Pinpoint the cell where the given text exists, returning its (X, Y) midpoint coordinate. 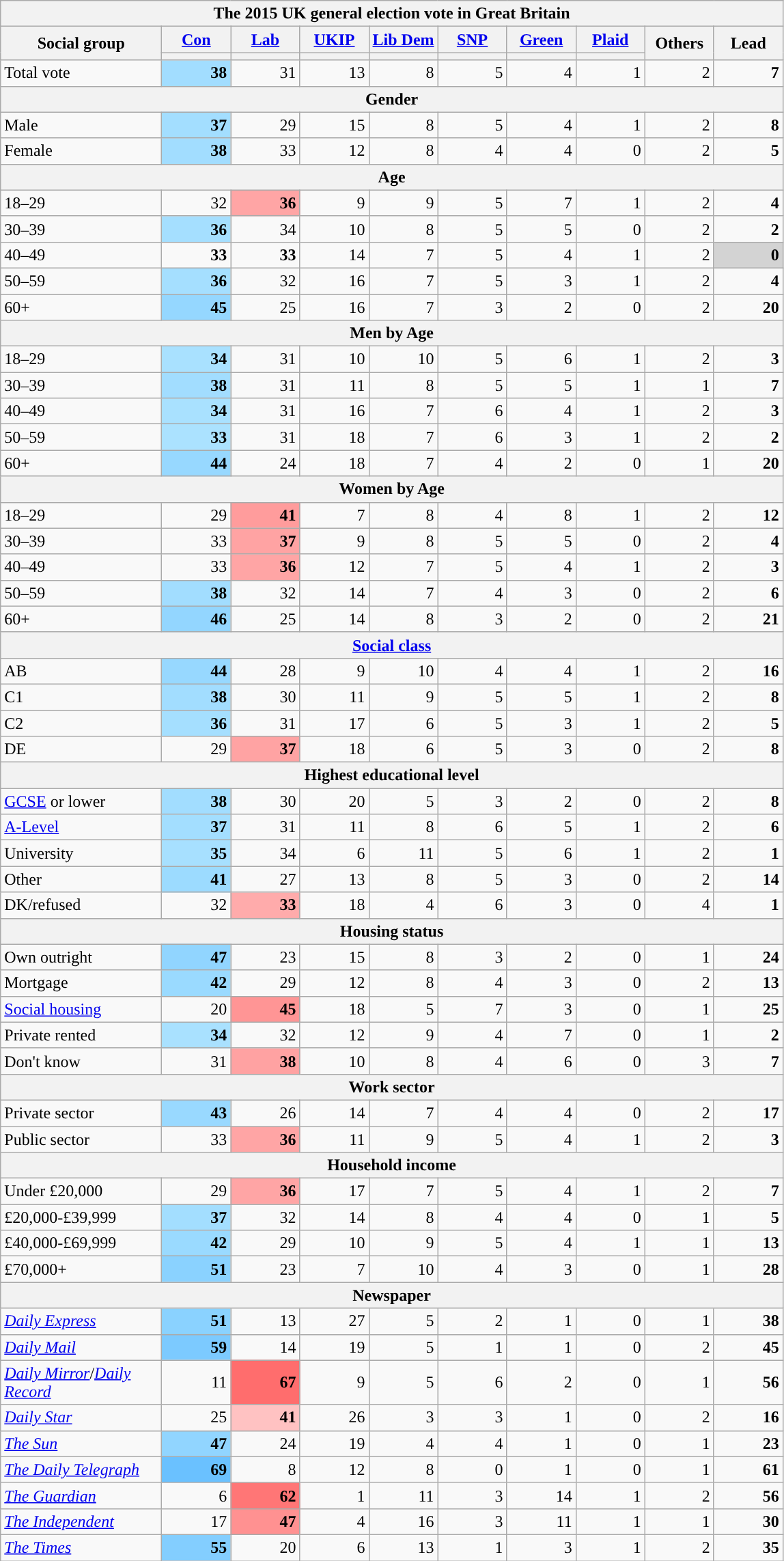
SNP (473, 40)
C1 (81, 697)
21 (748, 619)
Plaid (611, 40)
46 (197, 619)
Daily Express (81, 1321)
Public sector (81, 1139)
Lib Dem (403, 40)
59 (197, 1347)
Work sector (392, 1087)
The Sun (81, 1443)
Daily Mirror/Daily Record (81, 1383)
69 (197, 1469)
The 2015 UK general election vote in Great Britain (392, 14)
The Guardian (81, 1495)
Daily Mail (81, 1347)
Gender (392, 99)
AB (81, 671)
Mortgage (81, 983)
Highest educational level (392, 775)
67 (265, 1383)
Women by Age (392, 489)
University (81, 853)
Lab (265, 40)
55 (197, 1547)
Housing status (392, 931)
62 (265, 1495)
Social housing (81, 1009)
Total vote (81, 73)
Own outright (81, 957)
£20,000-£39,999 (81, 1217)
Con (197, 40)
Male (81, 125)
C2 (81, 723)
Social group (81, 44)
Social class (392, 645)
£70,000+ (81, 1269)
61 (748, 1469)
DE (81, 749)
Age (392, 177)
Under £20,000 (81, 1191)
Household income (392, 1165)
The Daily Telegraph (81, 1469)
Private sector (81, 1113)
Green (541, 40)
UKIP (335, 40)
GCSE or lower (81, 801)
Others (679, 44)
Other (81, 879)
Newspaper (392, 1295)
Female (81, 151)
The Independent (81, 1521)
Don't know (81, 1061)
The Times (81, 1547)
Men by Age (392, 333)
£40,000-£69,999 (81, 1243)
Private rented (81, 1035)
A-Level (81, 827)
DK/refused (81, 905)
43 (197, 1113)
Lead (748, 44)
Daily Star (81, 1418)
